Capture the cell that displays the provided text and extract its (x, y) central coordinate. 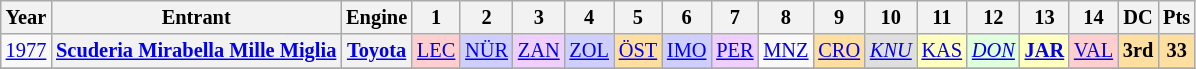
5 (638, 17)
CRO (839, 51)
Scuderia Mirabella Mille Miglia (196, 51)
ZOL (590, 51)
IMO (686, 51)
12 (994, 17)
1 (436, 17)
Year (26, 17)
DON (994, 51)
3rd (1138, 51)
ÖST (638, 51)
PER (734, 51)
7 (734, 17)
4 (590, 17)
13 (1044, 17)
DC (1138, 17)
Engine (376, 17)
ZAN (539, 51)
NÜR (486, 51)
VAL (1094, 51)
2 (486, 17)
10 (891, 17)
3 (539, 17)
8 (786, 17)
Toyota (376, 51)
33 (1176, 51)
1977 (26, 51)
MNZ (786, 51)
LEC (436, 51)
11 (942, 17)
9 (839, 17)
6 (686, 17)
Pts (1176, 17)
KAS (942, 51)
KNU (891, 51)
JAR (1044, 51)
14 (1094, 17)
Entrant (196, 17)
